From the cell containing the given text, extract its center point as (x, y) coordinate. 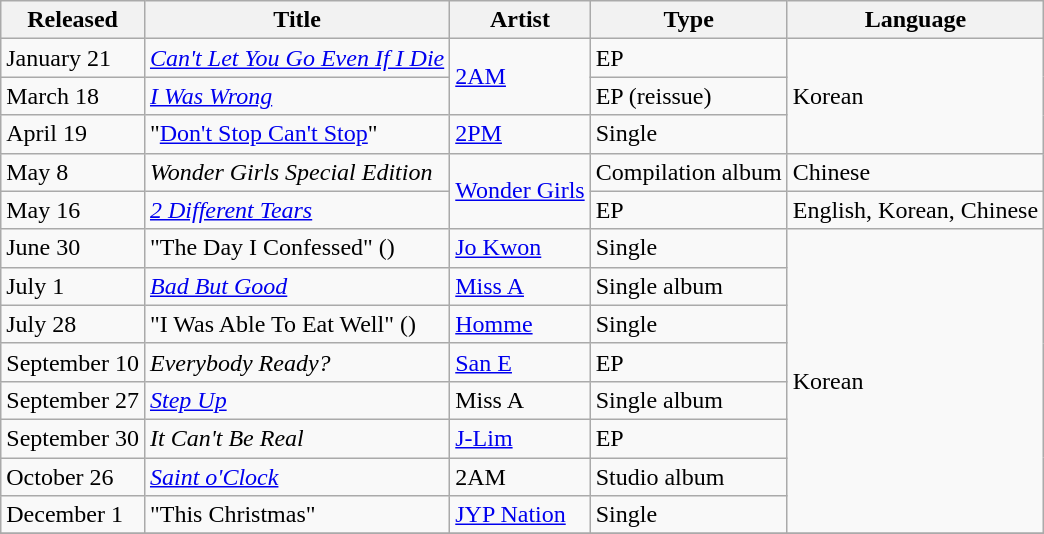
I Was Wrong (296, 96)
June 30 (73, 248)
Language (915, 20)
May 16 (73, 210)
San E (520, 362)
May 8 (73, 172)
Bad But Good (296, 286)
October 26 (73, 477)
Wonder Girls (520, 191)
Saint o'Clock (296, 477)
2 Different Tears (296, 210)
September 27 (73, 400)
2PM (520, 134)
Chinese (915, 172)
January 21 (73, 58)
EP (reissue) (688, 96)
September 30 (73, 438)
J-Lim (520, 438)
Everybody Ready? (296, 362)
"Don't Stop Can't Stop" (296, 134)
Studio album (688, 477)
Type (688, 20)
Artist (520, 20)
Released (73, 20)
Compilation album (688, 172)
Homme (520, 324)
It Can't Be Real (296, 438)
"The Day I Confessed" () (296, 248)
March 18 (73, 96)
Jo Kwon (520, 248)
July 28 (73, 324)
English, Korean, Chinese (915, 210)
"I Was Able To Eat Well" () (296, 324)
Can't Let You Go Even If I Die (296, 58)
"This Christmas" (296, 515)
April 19 (73, 134)
December 1 (73, 515)
Wonder Girls Special Edition (296, 172)
Step Up (296, 400)
Title (296, 20)
September 10 (73, 362)
JYP Nation (520, 515)
July 1 (73, 286)
